Identify which cell holds the provided text, then report its (X, Y) central coordinate. 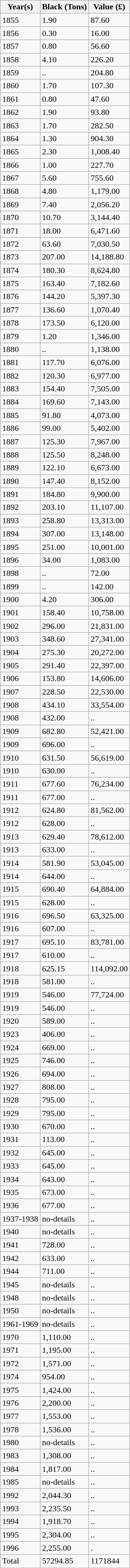
755.60 (109, 178)
47.60 (109, 99)
1,346.00 (109, 336)
1,110.00 (64, 1337)
76,234.00 (109, 784)
56,619.00 (109, 758)
4.10 (64, 60)
1,918.70 (64, 1522)
1891 (20, 494)
1927 (20, 1087)
954.00 (64, 1377)
27,341.00 (109, 639)
1,536.00 (64, 1430)
406.00 (64, 1034)
1860 (20, 86)
1924 (20, 1048)
695.10 (64, 942)
7,182.60 (109, 283)
624.80 (64, 810)
142.00 (109, 587)
1,008.40 (109, 152)
1858 (20, 60)
226.20 (109, 60)
1877 (20, 310)
13,313.00 (109, 520)
1974 (20, 1377)
14,188.80 (109, 257)
2,056.20 (109, 205)
690.40 (64, 889)
1935 (20, 1192)
6,076.00 (109, 362)
7,505.00 (109, 389)
1900 (20, 600)
746.00 (64, 1061)
158.40 (64, 613)
291.40 (64, 665)
0.30 (64, 33)
77,724.00 (109, 995)
589.00 (64, 1021)
1,424.00 (64, 1390)
56.60 (109, 46)
630.00 (64, 771)
610.00 (64, 955)
8,248.00 (109, 455)
694.00 (64, 1074)
180.30 (64, 270)
1883 (20, 389)
644.00 (64, 876)
1905 (20, 665)
2,235.50 (64, 1508)
1937-1938 (20, 1218)
7,967.00 (109, 442)
Year(s) (20, 7)
57294.85 (64, 1561)
Black (Tons) (64, 7)
1878 (20, 323)
1882 (20, 375)
125.50 (64, 455)
125.30 (64, 442)
1,138.00 (109, 349)
1940 (20, 1232)
1.00 (64, 165)
64,884.00 (109, 889)
1980 (20, 1443)
1906 (20, 679)
120.30 (64, 375)
1898 (20, 573)
682.80 (64, 731)
7,030.50 (109, 244)
20,272.00 (109, 652)
1893 (20, 520)
1970 (20, 1337)
728.00 (64, 1245)
63.60 (64, 244)
10,001.00 (109, 547)
1995 (20, 1535)
1972 (20, 1363)
1862 (20, 112)
169.60 (64, 402)
1961-1969 (20, 1324)
10,758.00 (109, 613)
228.50 (64, 692)
1,195.00 (64, 1350)
306.00 (109, 600)
1171844 (109, 1561)
1874 (20, 270)
251.00 (64, 547)
1996 (20, 1548)
1950 (20, 1311)
669.00 (64, 1048)
184.80 (64, 494)
9,900.00 (109, 494)
1895 (20, 547)
8,152.00 (109, 481)
808.00 (64, 1087)
Total (20, 1561)
1942 (20, 1258)
203.10 (64, 507)
1901 (20, 613)
625.15 (64, 968)
173.50 (64, 323)
52,421.00 (109, 731)
1902 (20, 626)
1932 (20, 1153)
1868 (20, 191)
1948 (20, 1298)
91.80 (64, 415)
4,073.00 (109, 415)
1.30 (64, 138)
677.60 (64, 784)
1887 (20, 442)
696.50 (64, 916)
1856 (20, 33)
4.80 (64, 191)
72.00 (109, 573)
153.80 (64, 679)
282.50 (109, 125)
117.70 (64, 362)
4.20 (64, 600)
1983 (20, 1456)
144.20 (64, 297)
1.20 (64, 336)
1873 (20, 257)
1977 (20, 1416)
1888 (20, 455)
1880 (20, 349)
1,308.00 (64, 1456)
673.00 (64, 1192)
1926 (20, 1074)
2.30 (64, 152)
22,530.00 (109, 692)
7.40 (64, 205)
1896 (20, 560)
136.60 (64, 310)
1923 (20, 1034)
1,817.00 (64, 1469)
5,402.00 (109, 428)
1985 (20, 1482)
2,200.00 (64, 1403)
607.00 (64, 929)
2,304.00 (64, 1535)
434.10 (64, 705)
113.00 (64, 1140)
904.30 (109, 138)
275.30 (64, 652)
1875 (20, 283)
6,977.00 (109, 375)
1925 (20, 1061)
81,562.00 (109, 810)
18.00 (64, 231)
1941 (20, 1245)
1864 (20, 138)
147.40 (64, 481)
1861 (20, 99)
34.00 (64, 560)
154.40 (64, 389)
1975 (20, 1390)
1984 (20, 1469)
1944 (20, 1271)
1869 (20, 205)
6,120.00 (109, 323)
. (109, 1548)
5.60 (64, 178)
1930 (20, 1126)
1929 (20, 1113)
204.80 (109, 73)
1879 (20, 336)
1904 (20, 652)
1993 (20, 1508)
83,781.00 (109, 942)
1945 (20, 1285)
1,553.00 (64, 1416)
6,471.60 (109, 231)
1971 (20, 1350)
1934 (20, 1179)
581.00 (64, 981)
63,325.00 (109, 916)
296.00 (64, 626)
107.30 (109, 86)
78,612.00 (109, 837)
5,397.30 (109, 297)
258.80 (64, 520)
87.60 (109, 20)
2,044.30 (64, 1495)
163.40 (64, 283)
11,107.00 (109, 507)
643.00 (64, 1179)
1863 (20, 125)
1928 (20, 1100)
33,554.00 (109, 705)
1920 (20, 1021)
1876 (20, 297)
7,143.00 (109, 402)
711.00 (64, 1271)
16.00 (109, 33)
696.00 (64, 744)
114,092.00 (109, 968)
1933 (20, 1166)
1894 (20, 534)
1884 (20, 402)
1903 (20, 639)
1,179.00 (109, 191)
1890 (20, 481)
1994 (20, 1522)
22,397.00 (109, 665)
1866 (20, 165)
227.70 (109, 165)
1,070.40 (109, 310)
670.00 (64, 1126)
99.00 (64, 428)
Value (£) (109, 7)
1,571.00 (64, 1363)
207.00 (64, 257)
1872 (20, 244)
1889 (20, 468)
1859 (20, 73)
1855 (20, 20)
1907 (20, 692)
1976 (20, 1403)
1931 (20, 1140)
14,606.00 (109, 679)
1899 (20, 587)
1867 (20, 178)
2,255.00 (64, 1548)
1892 (20, 507)
629.40 (64, 837)
3,144.40 (109, 218)
1870 (20, 218)
1857 (20, 46)
1,083.00 (109, 560)
10.70 (64, 218)
21,831.00 (109, 626)
1865 (20, 152)
8,624.80 (109, 270)
122.10 (64, 468)
1936 (20, 1205)
1881 (20, 362)
432.00 (64, 718)
1885 (20, 415)
53,045.00 (109, 863)
307.00 (64, 534)
1871 (20, 231)
581.90 (64, 863)
631.50 (64, 758)
93.80 (109, 112)
6,673.00 (109, 468)
348.60 (64, 639)
13,148.00 (109, 534)
1992 (20, 1495)
1886 (20, 428)
1978 (20, 1430)
